Return [x, y] of the center of cell containing provided text 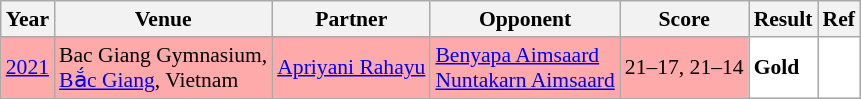
Bac Giang Gymnasium,Bắc Giang, Vietnam [163, 68]
Apriyani Rahayu [351, 68]
Opponent [524, 19]
21–17, 21–14 [684, 68]
Result [784, 19]
Venue [163, 19]
Benyapa Aimsaard Nuntakarn Aimsaard [524, 68]
Year [28, 19]
Gold [784, 68]
Ref [839, 19]
Partner [351, 19]
Score [684, 19]
2021 [28, 68]
